Locate the cell with the specified text and output its [X, Y] center coordinate. 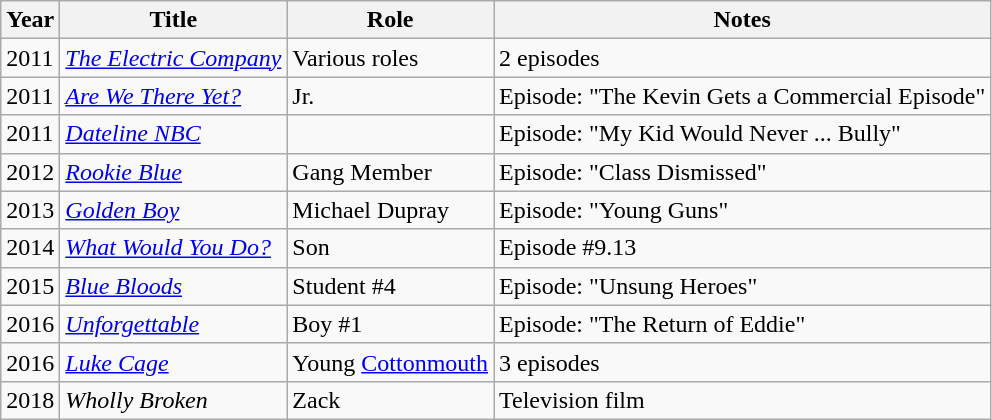
Episode: "Class Dismissed" [742, 172]
Son [390, 248]
Blue Bloods [174, 286]
Young Cottonmouth [390, 362]
3 episodes [742, 362]
Are We There Yet? [174, 96]
Student #4 [390, 286]
Michael Dupray [390, 210]
2012 [30, 172]
Episode: "My Kid Would Never ... Bully" [742, 134]
Unforgettable [174, 324]
What Would You Do? [174, 248]
Year [30, 20]
Television film [742, 400]
Role [390, 20]
Jr. [390, 96]
Various roles [390, 58]
Episode: "Unsung Heroes" [742, 286]
Gang Member [390, 172]
Episode: "The Return of Eddie" [742, 324]
Golden Boy [174, 210]
2018 [30, 400]
Episode: "Young Guns" [742, 210]
Episode: "The Kevin Gets a Commercial Episode" [742, 96]
Boy #1 [390, 324]
2 episodes [742, 58]
2014 [30, 248]
2013 [30, 210]
2015 [30, 286]
Rookie Blue [174, 172]
Zack [390, 400]
Dateline NBC [174, 134]
The Electric Company [174, 58]
Luke Cage [174, 362]
Title [174, 20]
Episode #9.13 [742, 248]
Notes [742, 20]
Wholly Broken [174, 400]
